From the cell containing the given text, extract its center point as (x, y) coordinate. 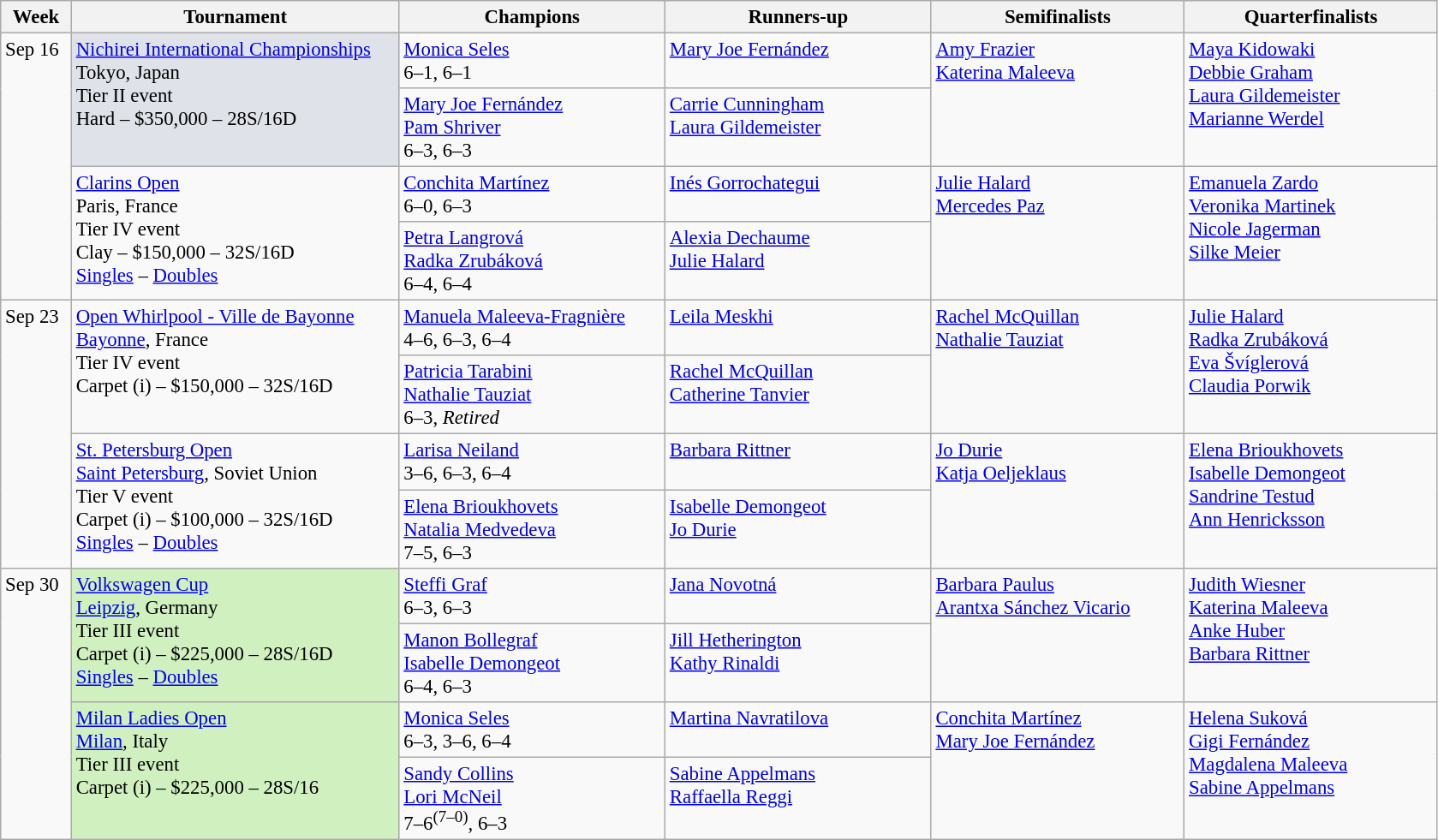
Manuela Maleeva-Fragnière4–6, 6–3, 6–4 (533, 329)
Julie Halard Mercedes Paz (1058, 234)
Open Whirlpool - Ville de Bayonne Bayonne, FranceTier IV event Carpet (i) – $150,000 – 32S/16D (235, 367)
Barbara Paulus Arantxa Sánchez Vicario (1058, 634)
Isabelle Demongeot Jo Durie (798, 529)
Petra Langrová Radka Zrubáková6–4, 6–4 (533, 261)
Nichirei International Championships Tokyo, JapanTier II event Hard – $350,000 – 28S/16D (235, 100)
Mary Joe Fernández (798, 62)
Semifinalists (1058, 17)
Runners-up (798, 17)
Rachel McQuillan Nathalie Tauziat (1058, 367)
Julie Halard Radka Zrubáková Eva Švíglerová Claudia Porwik (1311, 367)
St. Petersburg Open Saint Petersburg, Soviet UnionTier V event Carpet (i) – $100,000 – 32S/16DSingles – Doubles (235, 501)
Conchita Martínez6–0, 6–3 (533, 195)
Champions (533, 17)
Sabine Appelmans Raffaella Reggi (798, 798)
Inés Gorrochategui (798, 195)
Martina Navratilova (798, 730)
Steffi Graf6–3, 6–3 (533, 596)
Elena Brioukhovets Natalia Medvedeva7–5, 6–3 (533, 529)
Jill Hetherington Kathy Rinaldi (798, 663)
Sep 23 (36, 434)
Volkswagen Cup Leipzig, GermanyTier III event Carpet (i) – $225,000 – 28S/16DSingles – Doubles (235, 634)
Quarterfinalists (1311, 17)
Helena Suková Gigi Fernández Magdalena Maleeva Sabine Appelmans (1311, 771)
Amy Frazier Katerina Maleeva (1058, 100)
Clarins Open Paris, FranceTier IV event Clay – $150,000 – 32S/16DSingles – Doubles (235, 234)
Rachel McQuillan Catherine Tanvier (798, 396)
Judith Wiesner Katerina Maleeva Anke Huber Barbara Rittner (1311, 634)
Barbara Rittner (798, 462)
Week (36, 17)
Alexia Dechaume Julie Halard (798, 261)
Larisa Neiland3–6, 6–3, 6–4 (533, 462)
Jana Novotná (798, 596)
Manon Bollegraf Isabelle Demongeot6–4, 6–3 (533, 663)
Elena Brioukhovets Isabelle Demongeot Sandrine Testud Ann Henricksson (1311, 501)
Monica Seles6–1, 6–1 (533, 62)
Sep 16 (36, 167)
Milan Ladies Open Milan, ItalyTier III event Carpet (i) – $225,000 – 28S/16 (235, 771)
Sep 30 (36, 704)
Tournament (235, 17)
Leila Meskhi (798, 329)
Conchita Martínez Mary Joe Fernández (1058, 771)
Carrie Cunningham Laura Gildemeister (798, 128)
Patricia Tarabini Nathalie Tauziat6–3, Retired (533, 396)
Sandy Collins Lori McNeil7–6(7–0), 6–3 (533, 798)
Emanuela Zardo Veronika Martinek Nicole Jagerman Silke Meier (1311, 234)
Monica Seles6–3, 3–6, 6–4 (533, 730)
Maya Kidowaki Debbie Graham Laura Gildemeister Marianne Werdel (1311, 100)
Jo Durie Katja Oeljeklaus (1058, 501)
Mary Joe Fernández Pam Shriver6–3, 6–3 (533, 128)
